Determine the (x, y) coordinate at the center of the cell enclosing the given text.  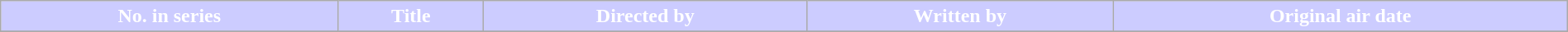
Original air date (1340, 16)
No. in series (170, 16)
Written by (961, 16)
Title (411, 16)
Directed by (645, 16)
